Extract the (X, Y) coordinate from the center of the cell holding the provided text.  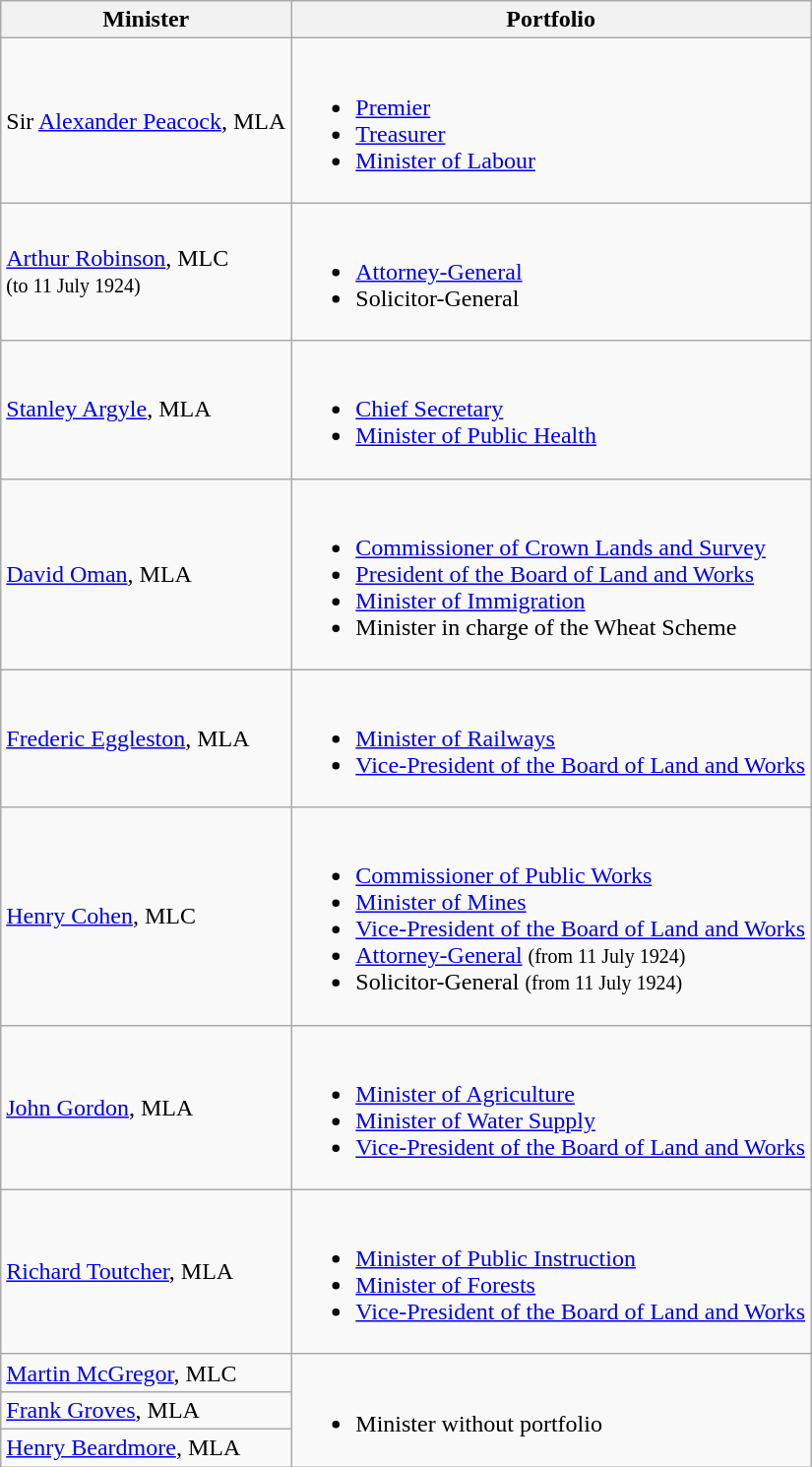
Minister (146, 20)
Henry Beardmore, MLA (146, 1447)
Martin McGregor, MLC (146, 1372)
David Oman, MLA (146, 574)
Arthur Robinson, MLC (to 11 July 1924) (146, 272)
Frank Groves, MLA (146, 1410)
Attorney-GeneralSolicitor-General (551, 272)
John Gordon, MLA (146, 1107)
Minister of Public InstructionMinister of ForestsVice-President of the Board of Land and Works (551, 1272)
Minister of AgricultureMinister of Water SupplyVice-President of the Board of Land and Works (551, 1107)
Sir Alexander Peacock, MLA (146, 120)
Minister of RailwaysVice-President of the Board of Land and Works (551, 738)
Portfolio (551, 20)
PremierTreasurerMinister of Labour (551, 120)
Chief SecretaryMinister of Public Health (551, 410)
Commissioner of Crown Lands and SurveyPresident of the Board of Land and WorksMinister of ImmigrationMinister in charge of the Wheat Scheme (551, 574)
Minister without portfolio (551, 1410)
Stanley Argyle, MLA (146, 410)
Frederic Eggleston, MLA (146, 738)
Henry Cohen, MLC (146, 916)
Richard Toutcher, MLA (146, 1272)
